Extract the (X, Y) coordinate from the center of the cell holding the provided text.  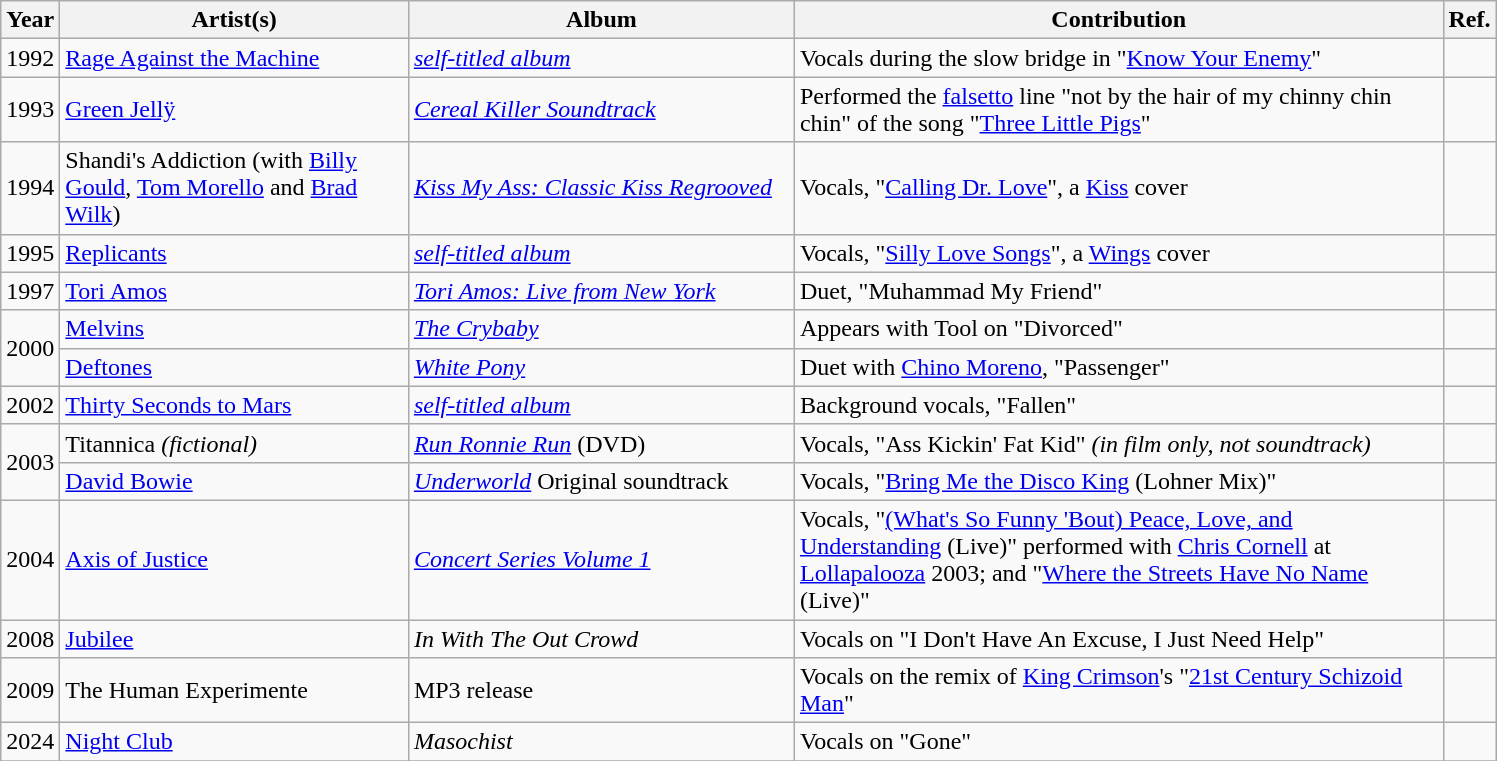
Background vocals, "Fallen" (1118, 405)
Appears with Tool on "Divorced" (1118, 329)
In With The Out Crowd (601, 639)
Vocals, "Bring Me the Disco King (Lohner Mix)" (1118, 481)
Deftones (234, 367)
Melvins (234, 329)
Album (601, 20)
Vocals, "Ass Kickin' Fat Kid" (in film only, not soundtrack) (1118, 443)
David Bowie (234, 481)
Artist(s) (234, 20)
Performed the falsetto line "not by the hair of my chinny chin chin" of the song "Three Little Pigs" (1118, 110)
Thirty Seconds to Mars (234, 405)
Year (30, 20)
The Crybaby (601, 329)
Vocals on "Gone" (1118, 742)
2024 (30, 742)
Run Ronnie Run (DVD) (601, 443)
Duet with Chino Moreno, "Passenger" (1118, 367)
White Pony (601, 367)
Cereal Killer Soundtrack (601, 110)
2003 (30, 462)
Axis of Justice (234, 560)
The Human Experimente (234, 690)
Masochist (601, 742)
Vocals during the slow bridge in "Know Your Enemy" (1118, 58)
Titannica (fictional) (234, 443)
Green Jellÿ (234, 110)
Underworld Original soundtrack (601, 481)
1997 (30, 291)
1995 (30, 253)
Tori Amos: Live from New York (601, 291)
2000 (30, 348)
Kiss My Ass: Classic Kiss Regrooved (601, 188)
MP3 release (601, 690)
Shandi's Addiction (with Billy Gould, Tom Morello and Brad Wilk) (234, 188)
2008 (30, 639)
Tori Amos (234, 291)
Night Club (234, 742)
Ref. (1470, 20)
Contribution (1118, 20)
2002 (30, 405)
1992 (30, 58)
Vocals on the remix of King Crimson's "21st Century Schizoid Man" (1118, 690)
Duet, "Muhammad My Friend" (1118, 291)
Replicants (234, 253)
Concert Series Volume 1 (601, 560)
1994 (30, 188)
2009 (30, 690)
Vocals on "I Don't Have An Excuse, I Just Need Help" (1118, 639)
Vocals, "Silly Love Songs", a Wings cover (1118, 253)
2004 (30, 560)
1993 (30, 110)
Rage Against the Machine (234, 58)
Vocals, "Calling Dr. Love", a Kiss cover (1118, 188)
Jubilee (234, 639)
